From the cell containing the given text, extract its center point as (X, Y) coordinate. 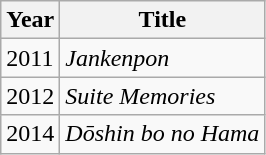
Title (162, 20)
Year (30, 20)
Suite Memories (162, 96)
2012 (30, 96)
2011 (30, 58)
2014 (30, 134)
Dōshin bo no Hama (162, 134)
Jankenpon (162, 58)
